Output the (x, y) coordinate of the center of the cell containing the given text.  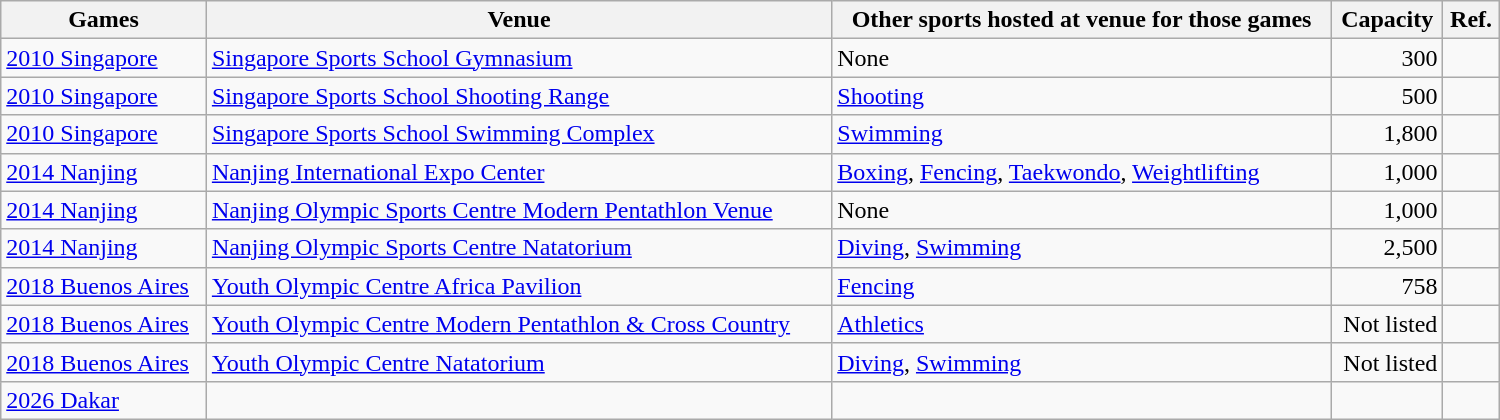
Athletics (1082, 324)
Singapore Sports School Gymnasium (518, 58)
Venue (518, 20)
Swimming (1082, 134)
Singapore Sports School Shooting Range (518, 96)
Youth Olympic Centre Natatorium (518, 362)
Nanjing Olympic Sports Centre Natatorium (518, 248)
758 (1386, 286)
2026 Dakar (104, 400)
Youth Olympic Centre Modern Pentathlon & Cross Country (518, 324)
Ref. (1471, 20)
Singapore Sports School Swimming Complex (518, 134)
2,500 (1386, 248)
Nanjing Olympic Sports Centre Modern Pentathlon Venue (518, 210)
Shooting (1082, 96)
Nanjing International Expo Center (518, 172)
Games (104, 20)
Other sports hosted at venue for those games (1082, 20)
300 (1386, 58)
Fencing (1082, 286)
1,800 (1386, 134)
Boxing, Fencing, Taekwondo, Weightlifting (1082, 172)
Youth Olympic Centre Africa Pavilion (518, 286)
500 (1386, 96)
Capacity (1386, 20)
